Return (x, y) of the center of cell containing provided text 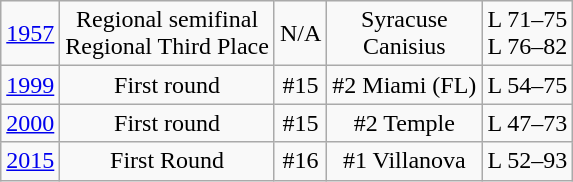
SyracuseCanisius (404, 34)
1999 (30, 85)
L 54–75 (528, 85)
N/A (300, 34)
1957 (30, 34)
2000 (30, 123)
First Round (168, 161)
#2 Miami (FL) (404, 85)
#16 (300, 161)
2015 (30, 161)
L 52–93 (528, 161)
Regional semifinalRegional Third Place (168, 34)
#1 Villanova (404, 161)
L 47–73 (528, 123)
#2 Temple (404, 123)
L 71–75L 76–82 (528, 34)
